Extract the (x, y) coordinate from the center of the cell holding the provided text.  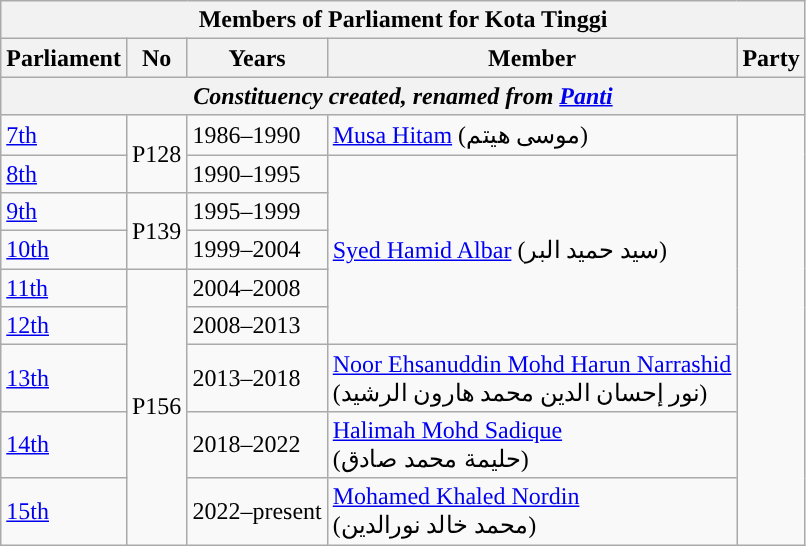
1995–1999 (257, 212)
9th (64, 212)
P139 (156, 231)
11th (64, 288)
Mohamed Khaled Nordin (محمد خالد نورالدين‎) (532, 512)
No (156, 58)
Members of Parliament for Kota Tinggi (404, 20)
7th (64, 135)
Party (771, 58)
1999–2004 (257, 250)
Constituency created, renamed from Panti (404, 96)
8th (64, 173)
2008–2013 (257, 326)
13th (64, 378)
2013–2018 (257, 378)
15th (64, 512)
12th (64, 326)
10th (64, 250)
2018–2022 (257, 444)
Musa Hitam (موسى هيتم‎) (532, 135)
1990–1995 (257, 173)
2022–present (257, 512)
1986–1990 (257, 135)
Years (257, 58)
Halimah Mohd Sadique (حليمة محمد صادق‎) (532, 444)
Parliament (64, 58)
2004–2008 (257, 288)
14th (64, 444)
Syed Hamid Albar (سيد حميد البر‎) (532, 249)
P128 (156, 154)
Member (532, 58)
Noor Ehsanuddin Mohd Harun Narrashid (نور إحسان الدين محمد هارون الرشيد) (532, 378)
P156 (156, 407)
